Capture the cell that displays the provided text and extract its (X, Y) central coordinate. 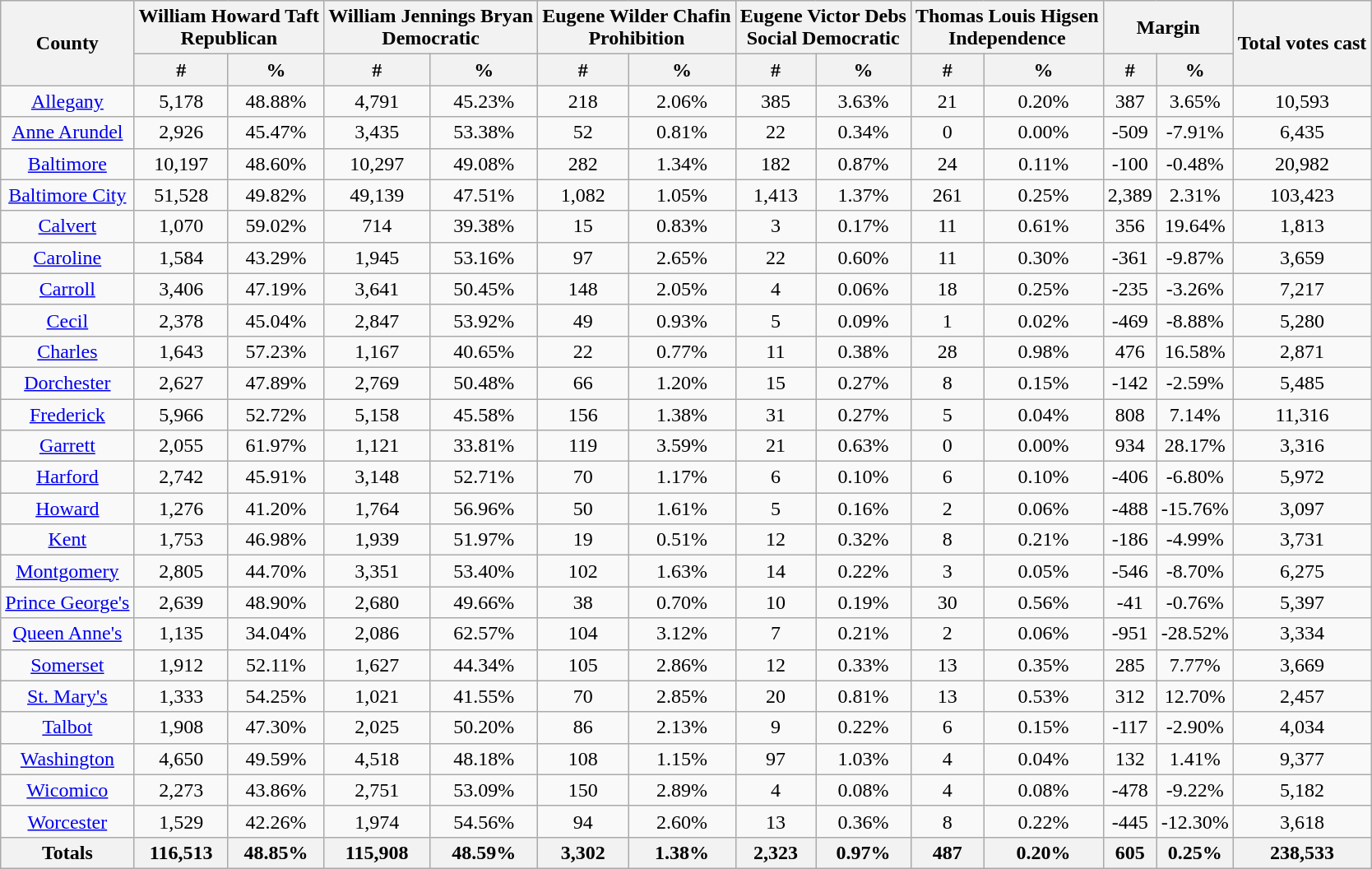
1,276 (181, 509)
20,982 (1302, 164)
47.19% (276, 289)
14 (776, 571)
47.51% (484, 195)
42.26% (276, 821)
Montgomery (67, 571)
0.38% (864, 351)
49.08% (484, 164)
0.09% (864, 320)
-9.87% (1194, 258)
Worcester (67, 821)
1,413 (776, 195)
45.23% (484, 101)
1.63% (682, 571)
476 (1130, 351)
0.11% (1043, 164)
47.89% (276, 383)
1,082 (583, 195)
0.53% (1043, 696)
1,753 (181, 540)
Baltimore City (67, 195)
2.06% (682, 101)
312 (1130, 696)
-9.22% (1194, 790)
28.17% (1194, 446)
Harford (67, 477)
1,912 (181, 665)
Dorchester (67, 383)
1,121 (377, 446)
-406 (1130, 477)
Allegany (67, 101)
285 (1130, 665)
49.59% (276, 759)
1.41% (1194, 759)
0.61% (1043, 226)
Queen Anne's (67, 634)
Garrett (67, 446)
0.83% (682, 226)
2.13% (682, 727)
19.64% (1194, 226)
218 (583, 101)
Howard (67, 509)
53.09% (484, 790)
48.59% (484, 853)
2.89% (682, 790)
43.86% (276, 790)
49.82% (276, 195)
2,751 (377, 790)
2,055 (181, 446)
1,070 (181, 226)
3.63% (864, 101)
4,650 (181, 759)
-41 (1130, 602)
2,378 (181, 320)
0.30% (1043, 258)
48.60% (276, 164)
5,158 (377, 414)
1.03% (864, 759)
54.56% (484, 821)
51.97% (484, 540)
-2.90% (1194, 727)
2.86% (682, 665)
2,639 (181, 602)
50.45% (484, 289)
Thomas Louis HigsenIndependence (1007, 28)
53.38% (484, 132)
57.23% (276, 351)
50 (583, 509)
50.20% (484, 727)
2,086 (377, 634)
10 (776, 602)
43.29% (276, 258)
4,791 (377, 101)
0.35% (1043, 665)
3.65% (1194, 101)
150 (583, 790)
-951 (1130, 634)
52.72% (276, 414)
William Jennings BryanDemocratic (431, 28)
1.37% (864, 195)
Carroll (67, 289)
49,139 (377, 195)
12.70% (1194, 696)
-186 (1130, 540)
103,423 (1302, 195)
-546 (1130, 571)
49 (583, 320)
1 (948, 320)
1.61% (682, 509)
3,731 (1302, 540)
St. Mary's (67, 696)
-478 (1130, 790)
-0.48% (1194, 164)
-0.76% (1194, 602)
0.19% (864, 602)
48.85% (276, 853)
1,135 (181, 634)
66 (583, 383)
Talbot (67, 727)
Margin (1168, 28)
Eugene Wilder ChafinProhibition (637, 28)
-6.80% (1194, 477)
0.02% (1043, 320)
387 (1130, 101)
2.60% (682, 821)
2,742 (181, 477)
0.87% (864, 164)
44.34% (484, 665)
7 (776, 634)
5,397 (1302, 602)
-8.70% (1194, 571)
2,805 (181, 571)
-15.76% (1194, 509)
Cecil (67, 320)
-4.99% (1194, 540)
0.16% (864, 509)
0.63% (864, 446)
1.17% (682, 477)
0.98% (1043, 351)
-3.26% (1194, 289)
2,847 (377, 320)
94 (583, 821)
24 (948, 164)
1,529 (181, 821)
2,457 (1302, 696)
-8.88% (1194, 320)
39.38% (484, 226)
1,627 (377, 665)
1,021 (377, 696)
31 (776, 414)
4,518 (377, 759)
1,908 (181, 727)
4,034 (1302, 727)
Somerset (67, 665)
3,316 (1302, 446)
2,627 (181, 383)
3,148 (377, 477)
108 (583, 759)
1,643 (181, 351)
2.65% (682, 258)
County (67, 43)
33.81% (484, 446)
Calvert (67, 226)
5,182 (1302, 790)
Wicomico (67, 790)
-445 (1130, 821)
-12.30% (1194, 821)
1,584 (181, 258)
0.33% (864, 665)
5,280 (1302, 320)
1,945 (377, 258)
3,302 (583, 853)
Anne Arundel (67, 132)
56.96% (484, 509)
61.97% (276, 446)
119 (583, 446)
10,593 (1302, 101)
-117 (1130, 727)
-100 (1130, 164)
-488 (1130, 509)
45.91% (276, 477)
-509 (1130, 132)
Total votes cast (1302, 43)
46.98% (276, 540)
6,275 (1302, 571)
356 (1130, 226)
59.02% (276, 226)
Baltimore (67, 164)
53.40% (484, 571)
1,764 (377, 509)
48.18% (484, 759)
238,533 (1302, 853)
Prince George's (67, 602)
3,641 (377, 289)
3,659 (1302, 258)
Frederick (67, 414)
5,485 (1302, 383)
0.70% (682, 602)
45.58% (484, 414)
7.14% (1194, 414)
50.48% (484, 383)
20 (776, 696)
18 (948, 289)
1.05% (682, 195)
54.25% (276, 696)
48.90% (276, 602)
2,769 (377, 383)
-2.59% (1194, 383)
385 (776, 101)
34.04% (276, 634)
1,167 (377, 351)
0.97% (864, 853)
30 (948, 602)
104 (583, 634)
10,197 (181, 164)
Eugene Victor DebsSocial Democratic (823, 28)
0.17% (864, 226)
19 (583, 540)
52.11% (276, 665)
3,334 (1302, 634)
Charles (67, 351)
132 (1130, 759)
1.15% (682, 759)
1,333 (181, 696)
3,351 (377, 571)
38 (583, 602)
3,406 (181, 289)
0.56% (1043, 602)
-142 (1130, 383)
2,273 (181, 790)
Washington (67, 759)
115,908 (377, 853)
0.36% (864, 821)
2.85% (682, 696)
6,435 (1302, 132)
2.05% (682, 289)
53.92% (484, 320)
7,217 (1302, 289)
3,669 (1302, 665)
9,377 (1302, 759)
7.77% (1194, 665)
1,974 (377, 821)
148 (583, 289)
16.58% (1194, 351)
10,297 (377, 164)
282 (583, 164)
0.34% (864, 132)
116,513 (181, 853)
45.04% (276, 320)
5,966 (181, 414)
714 (377, 226)
0.32% (864, 540)
3.12% (682, 634)
-28.52% (1194, 634)
0.05% (1043, 571)
0.93% (682, 320)
-235 (1130, 289)
1.20% (682, 383)
934 (1130, 446)
1,813 (1302, 226)
41.20% (276, 509)
2,680 (377, 602)
3.59% (682, 446)
62.57% (484, 634)
William Howard TaftRepublican (229, 28)
-7.91% (1194, 132)
2,323 (776, 853)
9 (776, 727)
605 (1130, 853)
2,025 (377, 727)
2,871 (1302, 351)
105 (583, 665)
86 (583, 727)
Kent (67, 540)
45.47% (276, 132)
261 (948, 195)
2,926 (181, 132)
11,316 (1302, 414)
0.77% (682, 351)
28 (948, 351)
51,528 (181, 195)
Caroline (67, 258)
53.16% (484, 258)
1.34% (682, 164)
40.65% (484, 351)
3,435 (377, 132)
102 (583, 571)
52 (583, 132)
5,972 (1302, 477)
41.55% (484, 696)
808 (1130, 414)
0.51% (682, 540)
3,618 (1302, 821)
0.60% (864, 258)
44.70% (276, 571)
47.30% (276, 727)
1,939 (377, 540)
2.31% (1194, 195)
487 (948, 853)
48.88% (276, 101)
-361 (1130, 258)
49.66% (484, 602)
3,097 (1302, 509)
Totals (67, 853)
182 (776, 164)
52.71% (484, 477)
156 (583, 414)
-469 (1130, 320)
5,178 (181, 101)
2,389 (1130, 195)
